For the text-containing cell, return its midpoint in [X, Y] coordinate format. 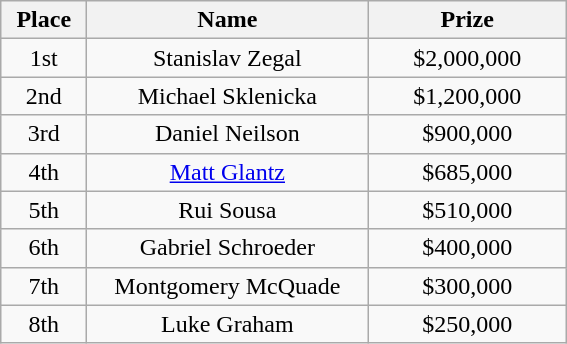
$2,000,000 [468, 58]
$510,000 [468, 210]
4th [44, 172]
Name [228, 20]
5th [44, 210]
8th [44, 324]
2nd [44, 96]
Rui Sousa [228, 210]
Luke Graham [228, 324]
Daniel Neilson [228, 134]
7th [44, 286]
Gabriel Schroeder [228, 248]
$300,000 [468, 286]
$250,000 [468, 324]
Montgomery McQuade [228, 286]
3rd [44, 134]
Michael Sklenicka [228, 96]
Place [44, 20]
Prize [468, 20]
$400,000 [468, 248]
1st [44, 58]
$1,200,000 [468, 96]
6th [44, 248]
Matt Glantz [228, 172]
$685,000 [468, 172]
Stanislav Zegal [228, 58]
$900,000 [468, 134]
